From the cell containing the given text, extract its center point as (x, y) coordinate. 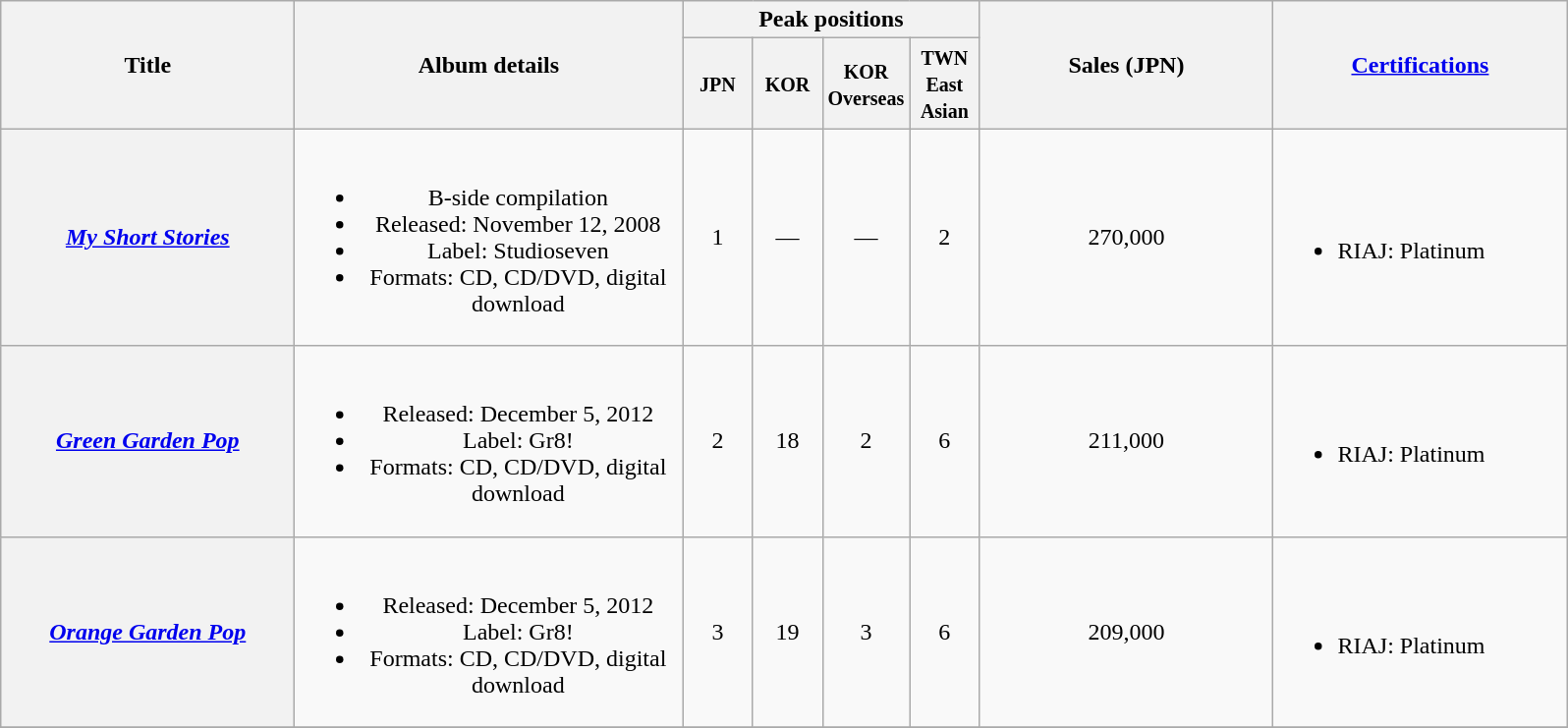
JPN (717, 84)
Peak positions (831, 20)
Sales (JPN) (1126, 65)
19 (788, 632)
KOR (788, 84)
B-side compilationReleased: November 12, 2008Label: StudiosevenFormats: CD, CD/DVD, digital download (489, 238)
209,000 (1126, 632)
Orange Garden Pop (147, 632)
Certifications (1421, 65)
Album details (489, 65)
Title (147, 65)
1 (717, 238)
270,000 (1126, 238)
Green Garden Pop (147, 441)
211,000 (1126, 441)
18 (788, 441)
My Short Stories (147, 238)
KOROverseas (867, 84)
TWN East Asian (945, 84)
